Extract the (x, y) coordinate from the center of the cell holding the provided text.  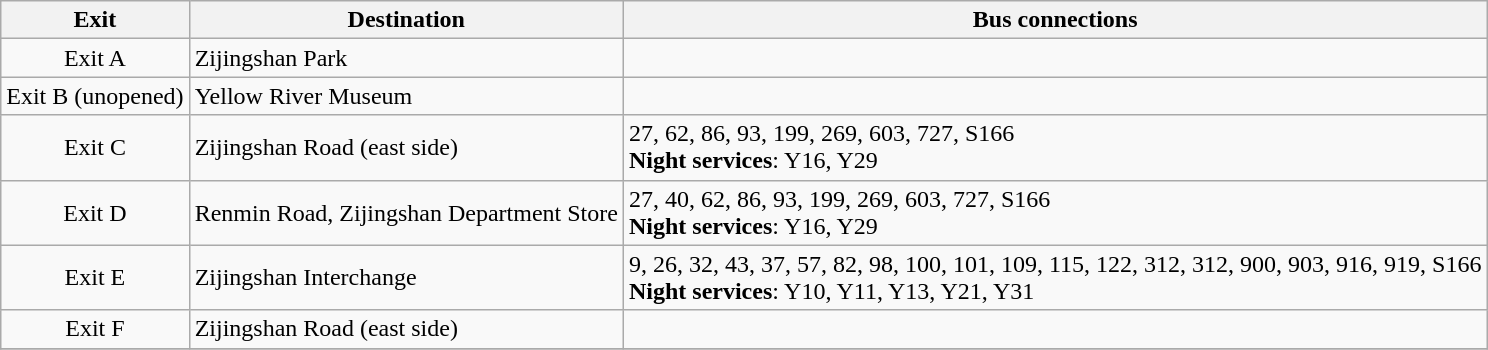
Yellow River Museum (406, 96)
9, 26, 32, 43, 37, 57, 82, 98, 100, 101, 109, 115, 122, 312, 312, 900, 903, 916, 919, S166Night services: Y10, Y11, Y13, Y21, Y31 (1055, 278)
Exit D (95, 212)
Zijingshan Interchange (406, 278)
Renmin Road, Zijingshan Department Store (406, 212)
Bus connections (1055, 20)
Exit F (95, 329)
Destination (406, 20)
27, 62, 86, 93, 199, 269, 603, 727, S166 Night services: Y16, Y29 (1055, 148)
27, 40, 62, 86, 93, 199, 269, 603, 727, S166 Night services: Y16, Y29 (1055, 212)
Exit C (95, 148)
Exit A (95, 58)
Exit E (95, 278)
Exit (95, 20)
Zijingshan Park (406, 58)
Exit B (unopened) (95, 96)
